Capture the cell that displays the provided text and extract its [X, Y] central coordinate. 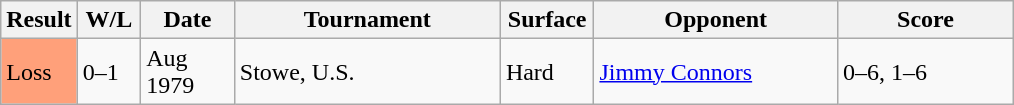
Jimmy Connors [716, 72]
Aug 1979 [188, 72]
Hard [547, 72]
Surface [547, 20]
Tournament [367, 20]
Result [39, 20]
Date [188, 20]
Score [925, 20]
0–6, 1–6 [925, 72]
Loss [39, 72]
0–1 [109, 72]
W/L [109, 20]
Opponent [716, 20]
Stowe, U.S. [367, 72]
